Identify which cell holds the provided text, then report its (X, Y) central coordinate. 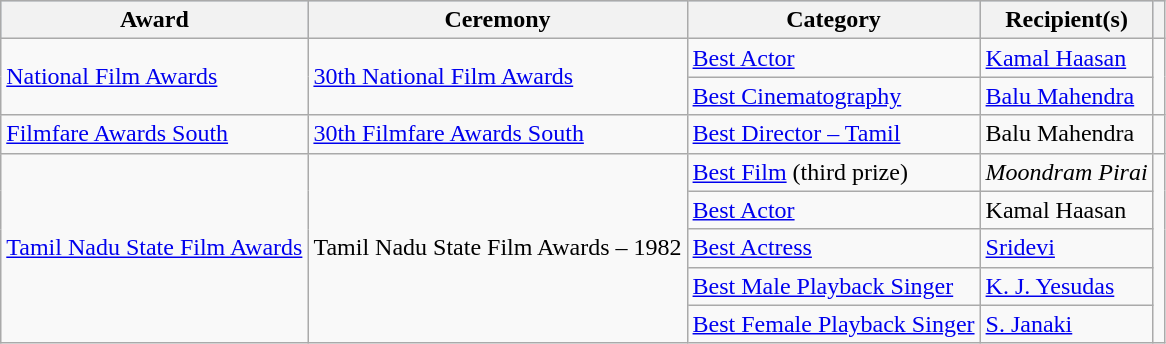
Sridevi (1066, 248)
Best Female Playback Singer (834, 324)
Ceremony (498, 20)
30th National Film Awards (498, 77)
Recipient(s) (1066, 20)
Filmfare Awards South (154, 134)
K. J. Yesudas (1066, 286)
Moondram Pirai (1066, 172)
Best Actress (834, 248)
Tamil Nadu State Film Awards (154, 248)
Category (834, 20)
Best Film (third prize) (834, 172)
National Film Awards (154, 77)
Best Male Playback Singer (834, 286)
S. Janaki (1066, 324)
Award (154, 20)
Best Director – Tamil (834, 134)
30th Filmfare Awards South (498, 134)
Best Cinematography (834, 96)
Tamil Nadu State Film Awards – 1982 (498, 248)
